Return the (X, Y) coordinate for the center point of the cell that contains the specified text.  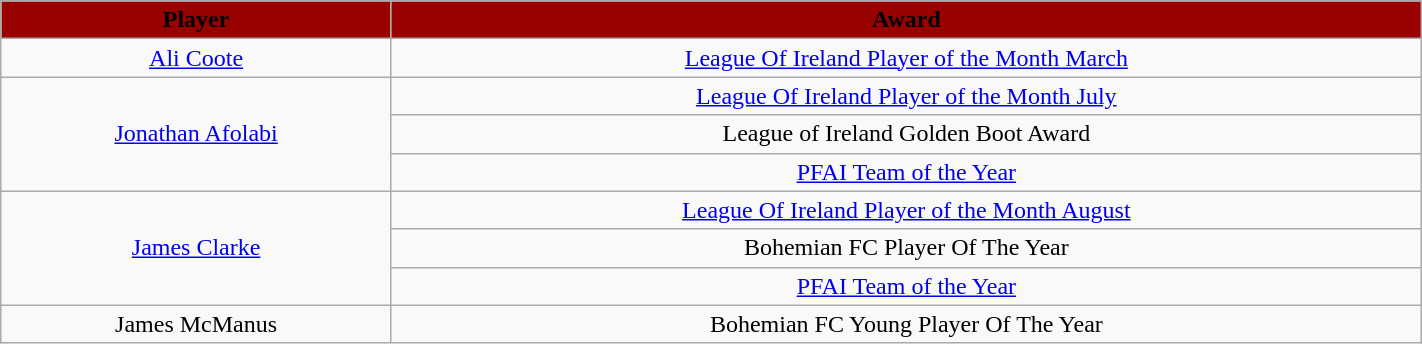
League Of Ireland Player of the Month July (906, 96)
James Clarke (196, 248)
Player (196, 20)
League Of Ireland Player of the Month August (906, 210)
James McManus (196, 324)
Award (906, 20)
League of Ireland Golden Boot Award (906, 134)
League Of Ireland Player of the Month March (906, 58)
Jonathan Afolabi (196, 134)
Ali Coote (196, 58)
Bohemian FC Young Player Of The Year (906, 324)
Bohemian FC Player Of The Year (906, 248)
